Search for the cell housing the specified text and yield its (X, Y) center coordinate. 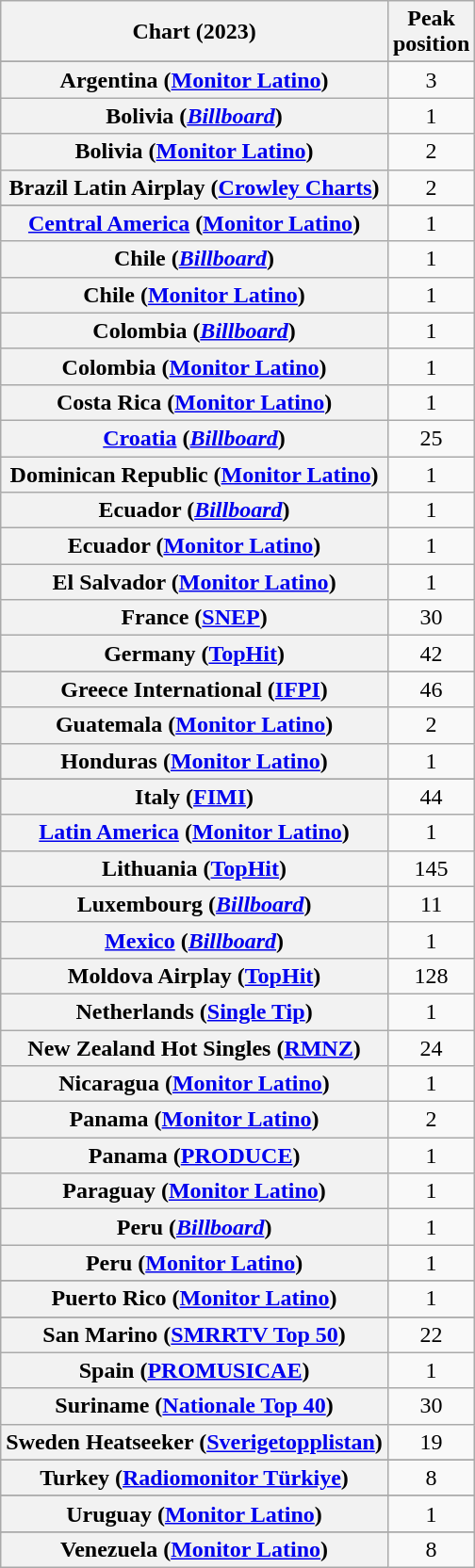
Venezuela (Monitor Latino) (194, 1549)
Brazil Latin Airplay (Crowley Charts) (194, 187)
Costa Rica (Monitor Latino) (194, 402)
Sweden Heatseeker (Sverigetopplistan) (194, 1442)
Bolivia (Billboard) (194, 116)
Spain (PROMUSICAE) (194, 1370)
Croatia (Billboard) (194, 438)
Lithuania (TopHit) (194, 868)
France (SNEP) (194, 618)
Dominican Republic (Monitor Latino) (194, 474)
Chile (Billboard) (194, 259)
Puerto Rico (Monitor Latino) (194, 1299)
Suriname (Nationale Top 40) (194, 1406)
128 (431, 976)
145 (431, 868)
25 (431, 438)
Panama (PRODUCE) (194, 1156)
Greece International (IFPI) (194, 689)
Luxembourg (Billboard) (194, 904)
Central America (Monitor Latino) (194, 223)
Chart (2023) (194, 32)
Colombia (Monitor Latino) (194, 366)
Ecuador (Billboard) (194, 510)
San Marino (SMRRTV Top 50) (194, 1334)
Honduras (Monitor Latino) (194, 761)
Bolivia (Monitor Latino) (194, 152)
Peakposition (431, 32)
Netherlands (Single Tip) (194, 1011)
Argentina (Monitor Latino) (194, 80)
Peru (Billboard) (194, 1227)
Ecuador (Monitor Latino) (194, 546)
11 (431, 904)
Uruguay (Monitor Latino) (194, 1513)
19 (431, 1442)
Colombia (Billboard) (194, 331)
46 (431, 689)
Germany (TopHit) (194, 654)
24 (431, 1048)
Latin America (Monitor Latino) (194, 832)
Nicaragua (Monitor Latino) (194, 1084)
22 (431, 1334)
New Zealand Hot Singles (RMNZ) (194, 1048)
44 (431, 797)
Paraguay (Monitor Latino) (194, 1191)
3 (431, 80)
Panama (Monitor Latino) (194, 1120)
Peru (Monitor Latino) (194, 1263)
Mexico (Billboard) (194, 940)
42 (431, 654)
Moldova Airplay (TopHit) (194, 976)
Turkey (Radiomonitor Türkiye) (194, 1478)
Chile (Monitor Latino) (194, 295)
El Salvador (Monitor Latino) (194, 582)
Guatemala (Monitor Latino) (194, 725)
Italy (FIMI) (194, 797)
